Locate the cell with the specified text and output its (x, y) center coordinate. 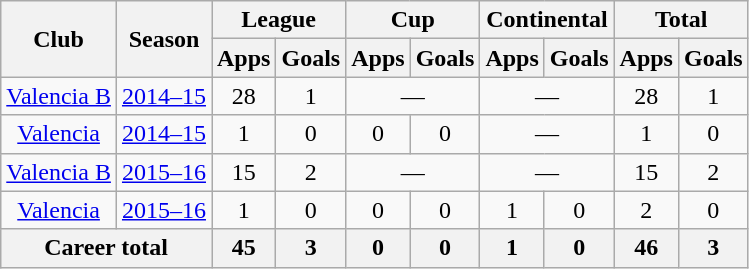
Total (681, 20)
Career total (106, 248)
Season (164, 39)
Continental (547, 20)
League (279, 20)
Club (59, 39)
45 (244, 248)
46 (646, 248)
Cup (413, 20)
